Capture the cell that displays the provided text and extract its [x, y] central coordinate. 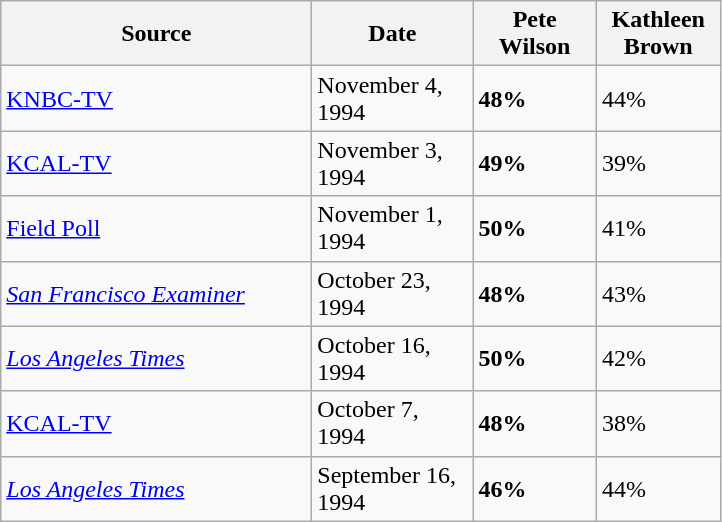
October 16, 1994 [392, 358]
42% [658, 358]
KNBC-TV [156, 98]
Date [392, 34]
November 1, 1994 [392, 228]
KathleenBrown [658, 34]
46% [535, 488]
November 3, 1994 [392, 164]
September 16, 1994 [392, 488]
November 4, 1994 [392, 98]
PeteWilson [535, 34]
October 23, 1994 [392, 294]
43% [658, 294]
San Francisco Examiner [156, 294]
41% [658, 228]
38% [658, 424]
October 7, 1994 [392, 424]
39% [658, 164]
Field Poll [156, 228]
49% [535, 164]
Source [156, 34]
